Pinpoint the cell where the given text exists, returning its [X, Y] midpoint coordinate. 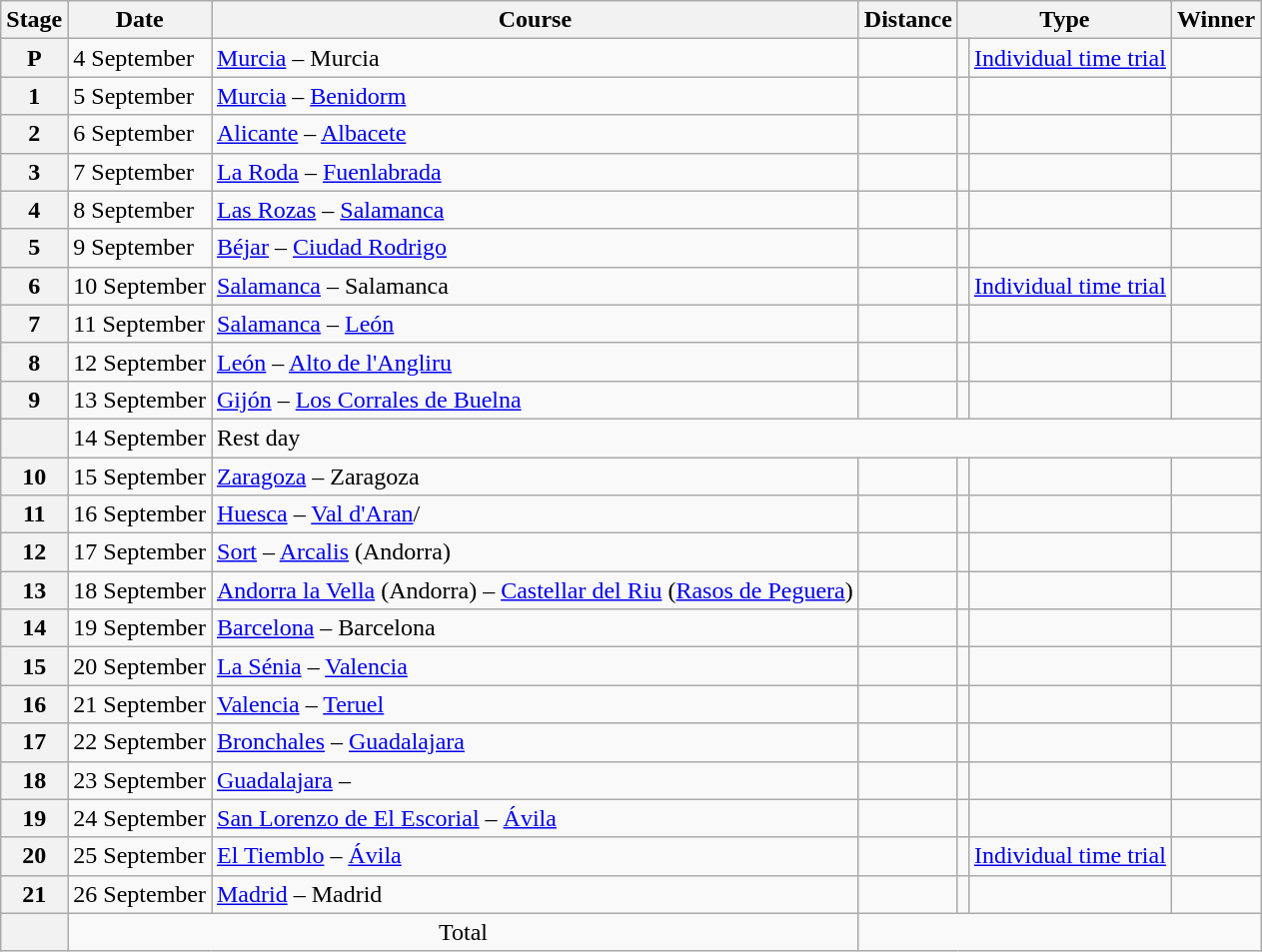
Guadalajara – [536, 780]
24 September [140, 818]
Date [140, 20]
25 September [140, 856]
14 [34, 628]
3 [34, 172]
21 September [140, 704]
6 September [140, 134]
Murcia – Murcia [536, 58]
13 [34, 590]
26 September [140, 894]
León – Alto de l'Angliru [536, 362]
12 [34, 552]
Winner [1215, 20]
Murcia – Benidorm [536, 96]
16 September [140, 514]
5 [34, 248]
12 September [140, 362]
Las Rozas – Salamanca [536, 210]
17 [34, 742]
9 [34, 400]
Total [464, 932]
Distance [907, 20]
San Lorenzo de El Escorial – Ávila [536, 818]
8 [34, 362]
Madrid – Madrid [536, 894]
Alicante – Albacete [536, 134]
17 September [140, 552]
La Roda – Fuenlabrada [536, 172]
7 [34, 324]
2 [34, 134]
La Sénia – Valencia [536, 666]
15 [34, 666]
Salamanca – Salamanca [536, 286]
Bronchales – Guadalajara [536, 742]
19 [34, 818]
9 September [140, 248]
Andorra la Vella (Andorra) – Castellar del Riu (Rasos de Peguera) [536, 590]
16 [34, 704]
Rest day [736, 438]
20 [34, 856]
1 [34, 96]
21 [34, 894]
8 September [140, 210]
Huesca – Val d'Aran/ [536, 514]
15 September [140, 476]
Stage [34, 20]
18 September [140, 590]
11 [34, 514]
Sort – Arcalis (Andorra) [536, 552]
Barcelona – Barcelona [536, 628]
Béjar – Ciudad Rodrigo [536, 248]
P [34, 58]
18 [34, 780]
19 September [140, 628]
22 September [140, 742]
Valencia – Teruel [536, 704]
Salamanca – León [536, 324]
Gijón – Los Corrales de Buelna [536, 400]
4 September [140, 58]
Type [1064, 20]
Zaragoza – Zaragoza [536, 476]
20 September [140, 666]
23 September [140, 780]
10 September [140, 286]
6 [34, 286]
7 September [140, 172]
El Tiemblo – Ávila [536, 856]
11 September [140, 324]
14 September [140, 438]
13 September [140, 400]
10 [34, 476]
4 [34, 210]
Course [536, 20]
5 September [140, 96]
